Scan for the cell matching the given text and deliver its (X, Y) coordinate at center. 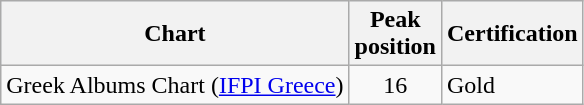
16 (395, 85)
Certification (512, 34)
Chart (175, 34)
Peakposition (395, 34)
Gold (512, 85)
Greek Albums Chart (IFPI Greece) (175, 85)
